Pinpoint the cell where the given text exists, returning its (X, Y) midpoint coordinate. 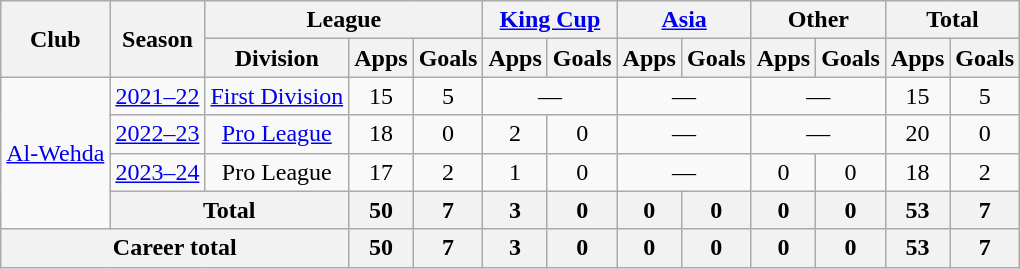
2022–23 (158, 134)
League (344, 20)
Division (277, 58)
1 (515, 172)
Career total (175, 248)
Other (818, 20)
20 (917, 134)
First Division (277, 96)
2023–24 (158, 172)
2021–22 (158, 96)
Club (56, 39)
Asia (684, 20)
King Cup (550, 20)
17 (381, 172)
Season (158, 39)
Al-Wehda (56, 153)
